Determine the [X, Y] coordinate at the center of the cell enclosing the given text.  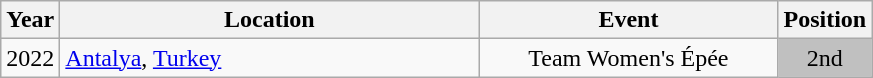
Year [30, 20]
Event [628, 20]
2022 [30, 58]
Location [270, 20]
Antalya, Turkey [270, 58]
Position [825, 20]
2nd [825, 58]
Team Women's Épée [628, 58]
